Locate the cell with the specified text and output its (x, y) center coordinate. 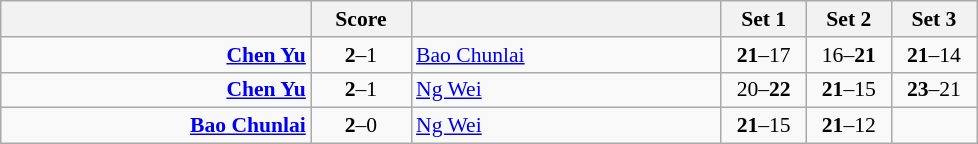
20–22 (764, 90)
Set 1 (764, 19)
Set 2 (848, 19)
Score (361, 19)
Set 3 (934, 19)
21–17 (764, 55)
2–0 (361, 126)
16–21 (848, 55)
21–14 (934, 55)
21–12 (848, 126)
23–21 (934, 90)
